Extract the [x, y] coordinate from the center of the cell holding the provided text.  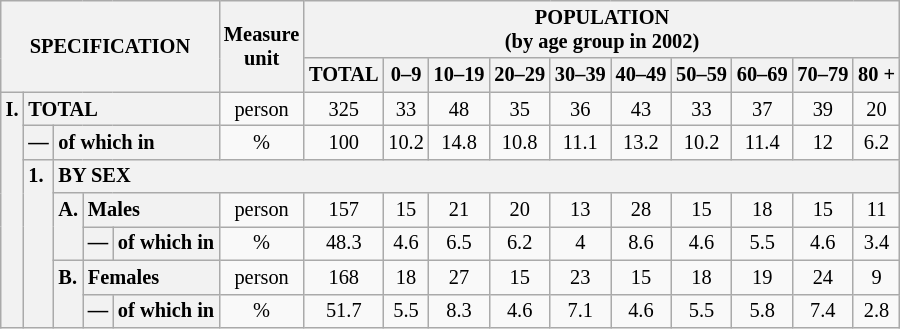
8.6 [642, 243]
20–29 [520, 75]
50–59 [702, 75]
4 [580, 243]
27 [460, 277]
70–79 [824, 75]
3.4 [876, 243]
Measure unit [262, 46]
1. [38, 243]
I. [12, 210]
10–19 [460, 75]
51.7 [344, 311]
A. [68, 226]
325 [344, 109]
24 [824, 277]
35 [520, 109]
Males [151, 210]
36 [580, 109]
2.8 [876, 311]
60–69 [762, 75]
9 [876, 277]
19 [762, 277]
11.4 [762, 142]
11.1 [580, 142]
11 [876, 210]
12 [824, 142]
B. [68, 294]
13 [580, 210]
23 [580, 277]
0–9 [406, 75]
48.3 [344, 243]
BY SEX [477, 176]
30–39 [580, 75]
157 [344, 210]
21 [460, 210]
13.2 [642, 142]
8.3 [460, 311]
10.8 [520, 142]
80 + [876, 75]
POPULATION (by age group in 2002) [602, 29]
43 [642, 109]
7.4 [824, 311]
5.8 [762, 311]
48 [460, 109]
7.1 [580, 311]
14.8 [460, 142]
6.5 [460, 243]
100 [344, 142]
37 [762, 109]
40–49 [642, 75]
28 [642, 210]
39 [824, 109]
Females [151, 277]
168 [344, 277]
SPECIFICATION [110, 46]
